From the cell containing the given text, extract its center point as (X, Y) coordinate. 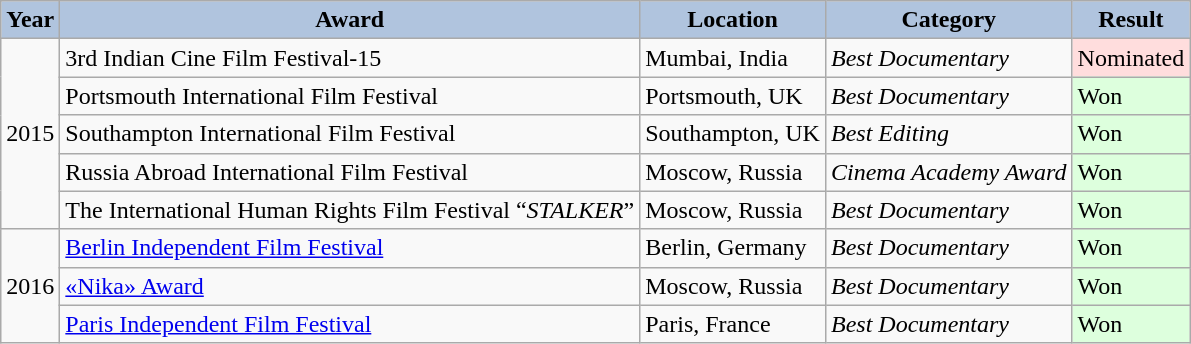
Category (948, 20)
Cinema Academy Award (948, 172)
Southampton, UK (733, 134)
Year (30, 20)
Mumbai, India (733, 58)
Berlin Independent Film Festival (350, 248)
Portsmouth, UK (733, 96)
Portsmouth International Film Festival (350, 96)
Southampton International Film Festival (350, 134)
«Nika» Award (350, 286)
Award (350, 20)
3rd Indian Cine Film Festival-15 (350, 58)
Berlin, Germany (733, 248)
Result (1131, 20)
Nominated (1131, 58)
2015 (30, 134)
Location (733, 20)
Best Editing (948, 134)
2016 (30, 286)
Russia Abroad International Film Festival (350, 172)
Paris Independent Film Festival (350, 324)
Paris, France (733, 324)
The International Human Rights Film Festival “STALKER” (350, 210)
